Capture the cell that displays the provided text and extract its (X, Y) central coordinate. 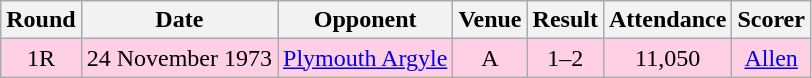
Opponent (366, 20)
1–2 (565, 58)
Attendance (667, 20)
Venue (490, 20)
11,050 (667, 58)
1R (41, 58)
Result (565, 20)
Plymouth Argyle (366, 58)
Scorer (772, 20)
A (490, 58)
Date (179, 20)
Round (41, 20)
Allen (772, 58)
24 November 1973 (179, 58)
